From the cell containing the given text, extract its center point as (x, y) coordinate. 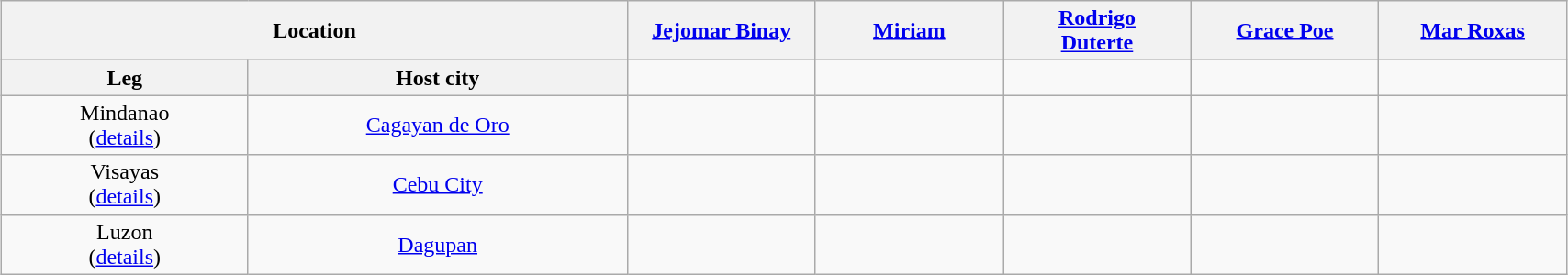
Dagupan (438, 244)
Leg (125, 78)
Grace Poe (1285, 31)
Miriam (909, 31)
Luzon(details) (125, 244)
Host city (438, 78)
RodrigoDuterte (1098, 31)
Cagayan de Oro (438, 125)
Jejomar Binay (722, 31)
Mindanao(details) (125, 125)
Mar Roxas (1473, 31)
Cebu City (438, 185)
Location (315, 31)
Visayas(details) (125, 185)
